Pinpoint the cell where the given text exists, returning its (x, y) midpoint coordinate. 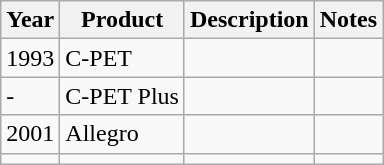
Notes (348, 20)
2001 (30, 134)
Description (249, 20)
Allegro (122, 134)
Year (30, 20)
C-PET Plus (122, 96)
C-PET (122, 58)
Product (122, 20)
- (30, 96)
1993 (30, 58)
